For the text-containing cell, return its midpoint in (x, y) coordinate format. 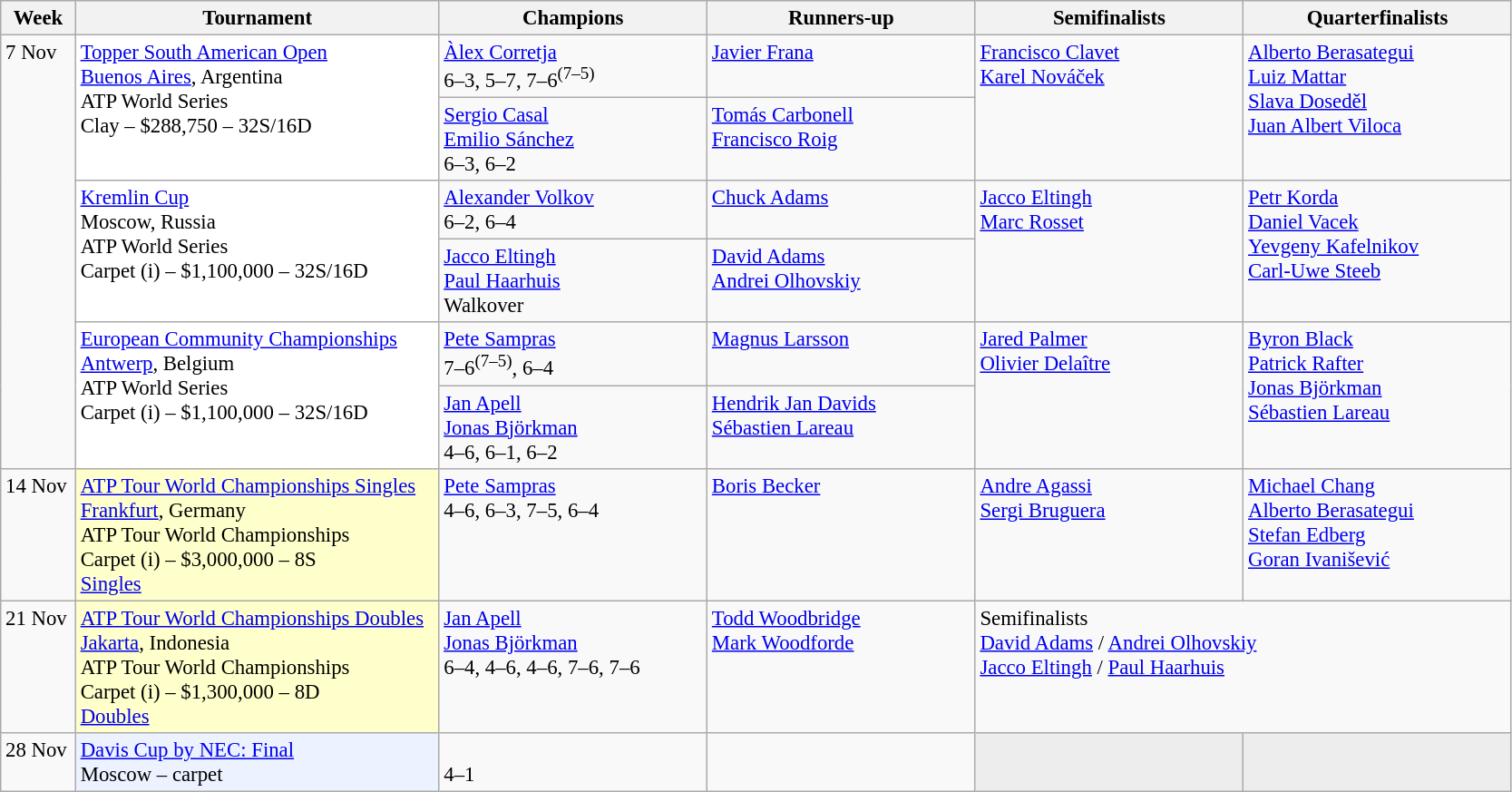
Davis Cup by NEC: Final Moscow – carpet (258, 762)
28 Nov (38, 762)
European Community Championships Antwerp, BelgiumATP World SeriesCarpet (i) – $1,100,000 – 32S/16D (258, 396)
21 Nov (38, 667)
Jacco Eltingh Paul Haarhuis Walkover (573, 281)
Alexander Volkov 6–2, 6–4 (573, 210)
Tournament (258, 18)
Jacco Eltingh Marc Rosset (1109, 251)
Alberto Berasategui Luiz Mattar Slava Doseděl Juan Albert Viloca (1378, 109)
Àlex Corretja 6–3, 5–7, 7–6(7–5) (573, 67)
Pete Sampras 7–6(7–5), 6–4 (573, 354)
Byron Black Patrick Rafter Jonas Björkman Sébastien Lareau (1378, 396)
7 Nov (38, 252)
Semifinalists (1109, 18)
Michael Chang Alberto Berasategui Stefan Edberg Goran Ivanišević (1378, 534)
Magnus Larsson (842, 354)
ATP Tour World Championships Doubles Jakarta, IndonesiaATP Tour World ChampionshipsCarpet (i) – $1,300,000 – 8D Doubles (258, 667)
4–1 (573, 762)
Chuck Adams (842, 210)
Champions (573, 18)
14 Nov (38, 534)
David Adams Andrei Olhovskiy (842, 281)
Hendrik Jan Davids Sébastien Lareau (842, 427)
Week (38, 18)
Runners-up (842, 18)
Jan Apell Jonas Björkman 6–4, 4–6, 4–6, 7–6, 7–6 (573, 667)
Topper South American Open Buenos Aires, ArgentinaATP World SeriesClay – $288,750 – 32S/16D (258, 109)
Tomás Carbonell Francisco Roig (842, 140)
Jared Palmer Olivier Delaître (1109, 396)
Pete Sampras 4–6, 6–3, 7–5, 6–4 (573, 534)
Quarterfinalists (1378, 18)
Javier Frana (842, 67)
Jan Apell Jonas Björkman 4–6, 6–1, 6–2 (573, 427)
Kremlin Cup Moscow, RussiaATP World SeriesCarpet (i) – $1,100,000 – 32S/16D (258, 251)
Andre Agassi Sergi Bruguera (1109, 534)
Semifinalists David Adams / Andrei Olhovskiy Jacco Eltingh / Paul Haarhuis (1243, 667)
Petr Korda Daniel Vacek Yevgeny Kafelnikov Carl-Uwe Steeb (1378, 251)
Francisco Clavet Karel Nováček (1109, 109)
ATP Tour World Championships Singles Frankfurt, GermanyATP Tour World ChampionshipsCarpet (i) – $3,000,000 – 8S Singles (258, 534)
Todd Woodbridge Mark Woodforde (842, 667)
Sergio Casal Emilio Sánchez 6–3, 6–2 (573, 140)
Boris Becker (842, 534)
